Search for the cell housing the specified text and yield its [X, Y] center coordinate. 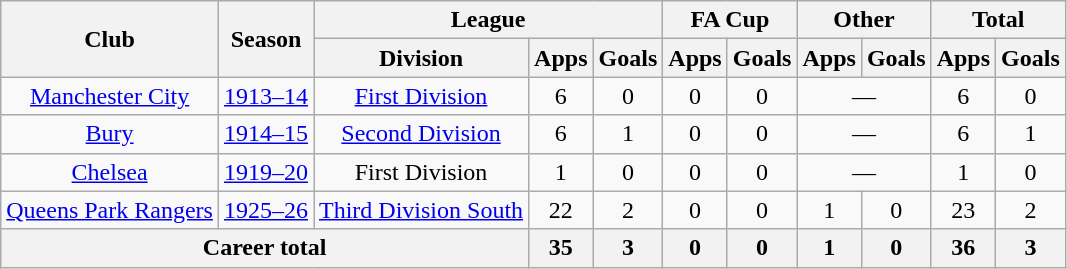
FA Cup [730, 20]
22 [561, 210]
Manchester City [110, 96]
Other [864, 20]
Queens Park Rangers [110, 210]
35 [561, 248]
1913–14 [266, 96]
Division [422, 58]
23 [963, 210]
Club [110, 39]
36 [963, 248]
Career total [265, 248]
Second Division [422, 134]
Third Division South [422, 210]
Total [998, 20]
Bury [110, 134]
Chelsea [110, 172]
League [488, 20]
Season [266, 39]
1925–26 [266, 210]
1914–15 [266, 134]
1919–20 [266, 172]
